Extract the (X, Y) coordinate from the center of the cell holding the provided text.  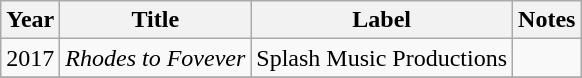
Title (156, 20)
Splash Music Productions (382, 58)
Rhodes to Fovever (156, 58)
Label (382, 20)
Year (30, 20)
2017 (30, 58)
Notes (547, 20)
